Pinpoint the cell where the given text exists, returning its (x, y) midpoint coordinate. 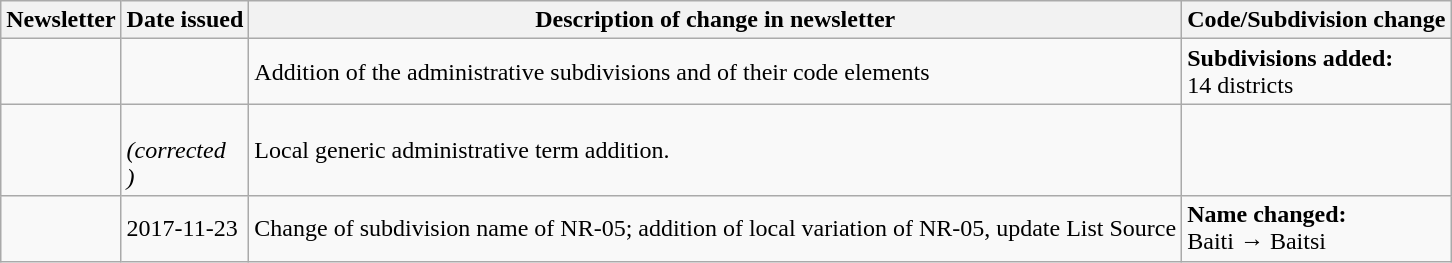
2017-11-23 (185, 228)
Local generic administrative term addition. (716, 150)
Addition of the administrative subdivisions and of their code elements (716, 72)
Newsletter (61, 20)
Description of change in newsletter (716, 20)
Code/Subdivision change (1316, 20)
Subdivisions added: 14 districts (1316, 72)
Name changed: Baiti → Baitsi (1316, 228)
(corrected ) (185, 150)
Change of subdivision name of NR-05; addition of local variation of NR-05, update List Source (716, 228)
Date issued (185, 20)
